For the text-containing cell, return its midpoint in [x, y] coordinate format. 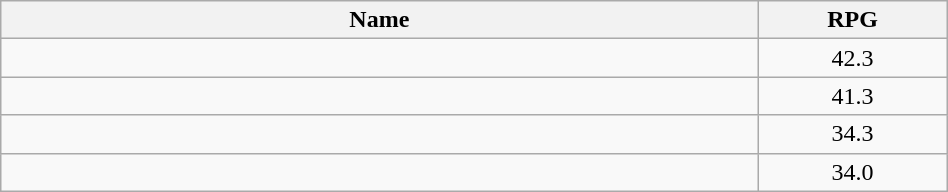
42.3 [852, 58]
34.0 [852, 172]
Name [380, 20]
41.3 [852, 96]
34.3 [852, 134]
RPG [852, 20]
